For the text-containing cell, return its midpoint in [x, y] coordinate format. 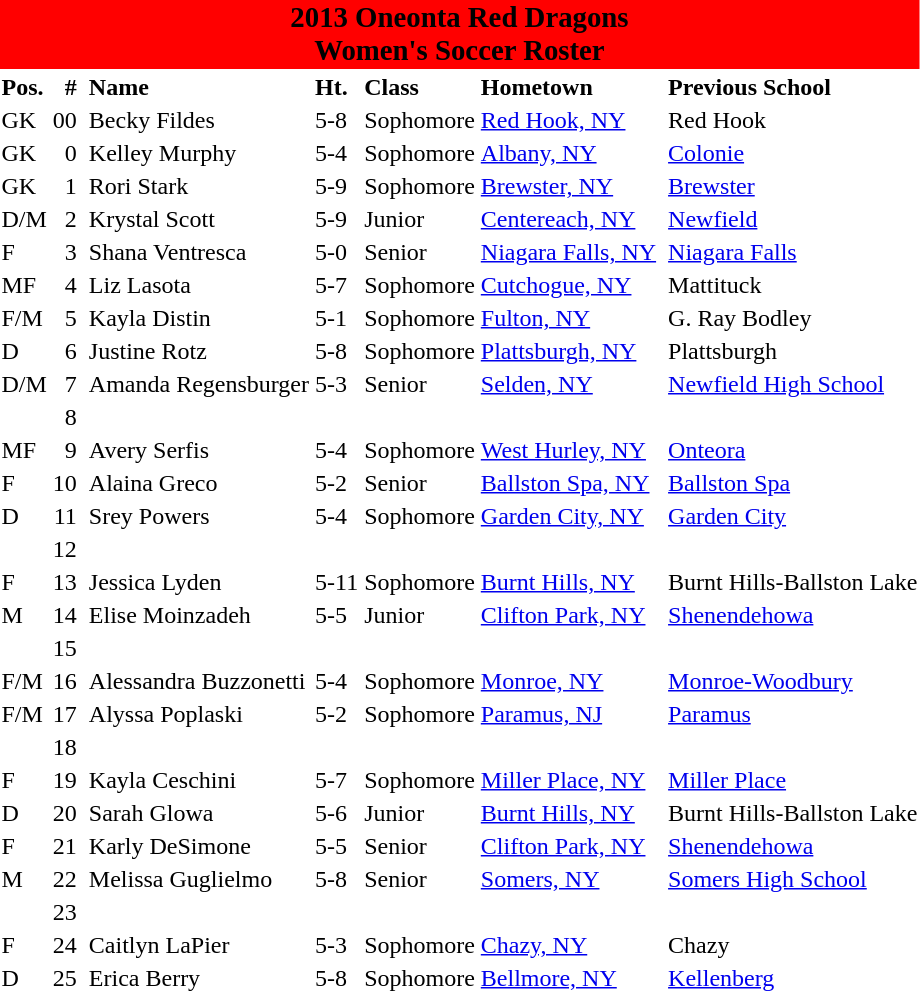
11 [64, 516]
Plattsburgh [793, 351]
# [64, 87]
Justine Rotz [198, 351]
2 [64, 219]
Alessandra Buzzonetti [198, 681]
Somers, NY [568, 879]
Mattituck [793, 285]
Jessica Lyden [198, 582]
16 [64, 681]
West Hurley, NY [568, 450]
Albany, NY [568, 153]
Monroe, NY [568, 681]
Somers High School [793, 879]
Brewster, NY [568, 186]
22 [64, 879]
Caitlyn LaPier [198, 945]
Onteora [793, 450]
Sarah Glowa [198, 813]
5-11 [337, 582]
Class [420, 87]
Monroe-Woodbury [793, 681]
14 [64, 615]
15 [64, 648]
Selden, NY [568, 384]
Miller Place [793, 780]
Shana Ventresca [198, 252]
Ballston Spa, NY [568, 483]
Liz Lasota [198, 285]
Garden City [793, 516]
Ballston Spa [793, 483]
5 [64, 318]
1 [64, 186]
Srey Powers [198, 516]
Rori Stark [198, 186]
Fulton, NY [568, 318]
3 [64, 252]
Brewster [793, 186]
5-6 [337, 813]
24 [64, 945]
Cutchogue, NY [568, 285]
Avery Serfis [198, 450]
10 [64, 483]
17 [64, 714]
Paramus, NJ [568, 714]
Name [198, 87]
4 [64, 285]
00 [64, 120]
Colonie [793, 153]
0 [64, 153]
5-0 [337, 252]
Kayla Distin [198, 318]
6 [64, 351]
G. Ray Bodley [793, 318]
Niagara Falls, NY [568, 252]
Chazy, NY [568, 945]
Melissa Guglielmo [198, 879]
7 [64, 384]
Centereach, NY [568, 219]
Krystal Scott [198, 219]
20 [64, 813]
23 [64, 912]
Chazy [793, 945]
Becky Fildes [198, 120]
Amanda Regensburger [198, 384]
Karly DeSimone [198, 846]
Paramus [793, 714]
Red Hook, NY [568, 120]
19 [64, 780]
Newfield High School [793, 384]
8 [64, 417]
Previous School [793, 87]
Hometown [568, 87]
Pos. [24, 87]
Red Hook [793, 120]
Garden City, NY [568, 516]
2013 Oneonta Red DragonsWomen's Soccer Roster [460, 34]
Alaina Greco [198, 483]
18 [64, 747]
Plattsburgh, NY [568, 351]
13 [64, 582]
Newfield [793, 219]
Niagara Falls [793, 252]
21 [64, 846]
9 [64, 450]
Miller Place, NY [568, 780]
Ht. [337, 87]
12 [64, 549]
Elise Moinzadeh [198, 615]
5-1 [337, 318]
Kayla Ceschini [198, 780]
Alyssa Poplaski [198, 714]
Kelley Murphy [198, 153]
